Identify which cell holds the provided text, then report its [x, y] central coordinate. 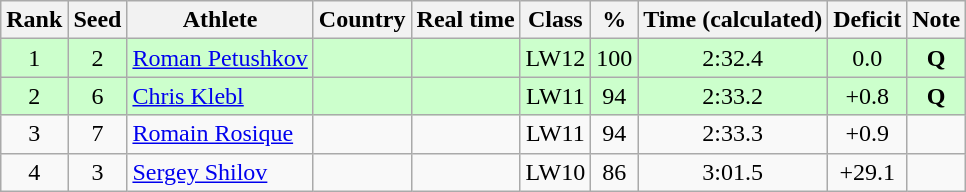
Class [556, 20]
100 [614, 58]
Athlete [220, 20]
4 [34, 172]
Country [362, 20]
Roman Petushkov [220, 58]
7 [98, 134]
Real time [466, 20]
Deficit [868, 20]
1 [34, 58]
LW10 [556, 172]
2:33.2 [733, 96]
+0.9 [868, 134]
+0.8 [868, 96]
2:33.3 [733, 134]
Time (calculated) [733, 20]
0.0 [868, 58]
Chris Klebl [220, 96]
Note [936, 20]
2:32.4 [733, 58]
Sergey Shilov [220, 172]
Rank [34, 20]
LW12 [556, 58]
3:01.5 [733, 172]
% [614, 20]
+29.1 [868, 172]
Romain Rosique [220, 134]
86 [614, 172]
Seed [98, 20]
6 [98, 96]
